Return the [X, Y] coordinate for the center point of the cell that contains the specified text.  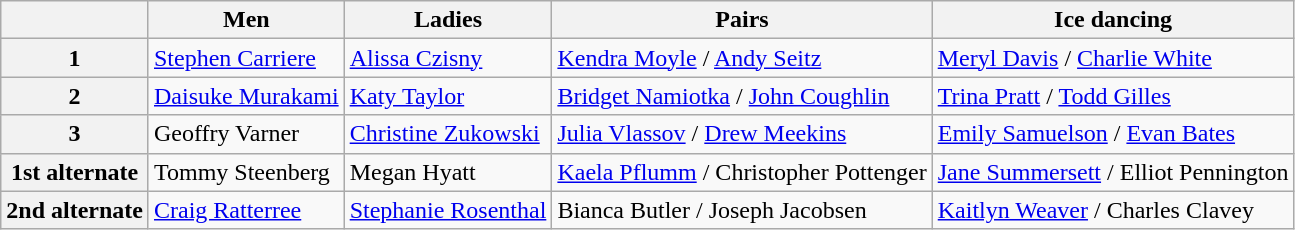
Alissa Czisny [448, 58]
1st alternate [75, 172]
Tommy Steenberg [246, 172]
Julia Vlassov / Drew Meekins [742, 134]
Kendra Moyle / Andy Seitz [742, 58]
Pairs [742, 20]
2nd alternate [75, 210]
Men [246, 20]
Jane Summersett / Elliot Pennington [1113, 172]
Kaela Pflumm / Christopher Pottenger [742, 172]
Stephanie Rosenthal [448, 210]
Trina Pratt / Todd Gilles [1113, 96]
Bridget Namiotka / John Coughlin [742, 96]
Bianca Butler / Joseph Jacobsen [742, 210]
1 [75, 58]
Katy Taylor [448, 96]
Ice dancing [1113, 20]
Kaitlyn Weaver / Charles Clavey [1113, 210]
Ladies [448, 20]
2 [75, 96]
Christine Zukowski [448, 134]
Geoffry Varner [246, 134]
Craig Ratterree [246, 210]
3 [75, 134]
Meryl Davis / Charlie White [1113, 58]
Stephen Carriere [246, 58]
Emily Samuelson / Evan Bates [1113, 134]
Megan Hyatt [448, 172]
Daisuke Murakami [246, 96]
